Find where the given text appears and provide that cell's center as (X, Y) coordinate. 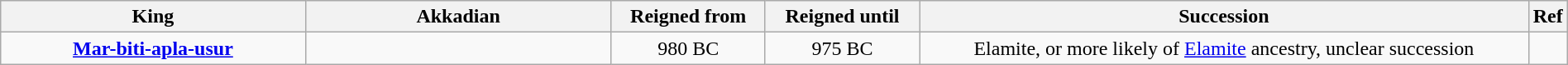
980 BC (688, 48)
Akkadian (458, 17)
Ref (1548, 17)
Reigned until (842, 17)
Reigned from (688, 17)
Succession (1224, 17)
975 BC (842, 48)
King (153, 17)
Elamite, or more likely of Elamite ancestry, unclear succession (1224, 48)
Mar-biti-apla-usur (153, 48)
